Determine the (X, Y) coordinate at the center of the cell enclosing the given text.  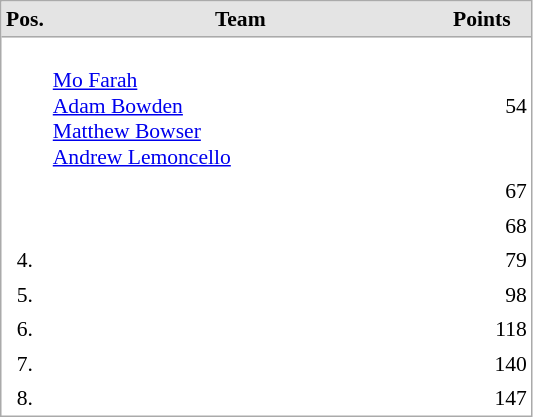
140 (482, 363)
79 (482, 260)
68 (482, 225)
8. (26, 398)
67 (482, 191)
118 (482, 329)
7. (26, 363)
Mo Farah Adam Bowden Matthew Bowser Andrew Lemoncello (240, 106)
4. (26, 260)
Team (240, 20)
147 (482, 398)
Points (482, 20)
5. (26, 295)
Pos. (26, 20)
98 (482, 295)
6. (26, 329)
54 (482, 106)
